Return (X, Y) of the center of cell containing provided text 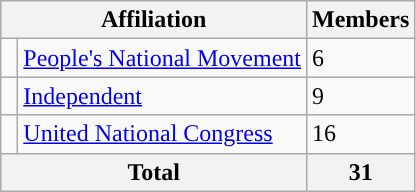
31 (360, 172)
Independent (162, 96)
6 (360, 58)
People's National Movement (162, 58)
Members (360, 20)
16 (360, 134)
United National Congress (162, 134)
Affiliation (154, 20)
Total (154, 172)
9 (360, 96)
